Find where the given text appears and provide that cell's center as [x, y] coordinate. 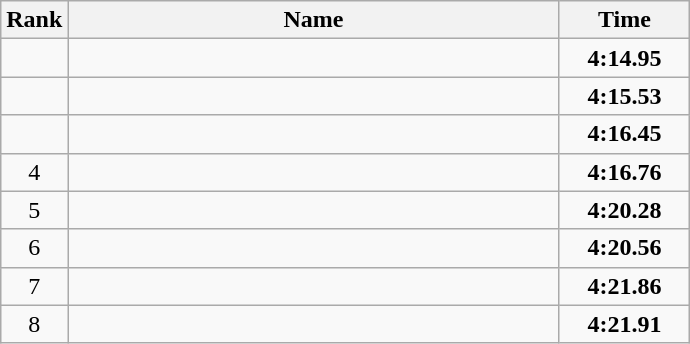
6 [34, 248]
Name [314, 20]
4:16.45 [624, 134]
4:15.53 [624, 96]
4 [34, 172]
7 [34, 286]
4:20.56 [624, 248]
Rank [34, 20]
Time [624, 20]
4:16.76 [624, 172]
4:20.28 [624, 210]
4:21.86 [624, 286]
4:21.91 [624, 324]
5 [34, 210]
4:14.95 [624, 58]
8 [34, 324]
